Locate the cell with the specified text and output its [X, Y] center coordinate. 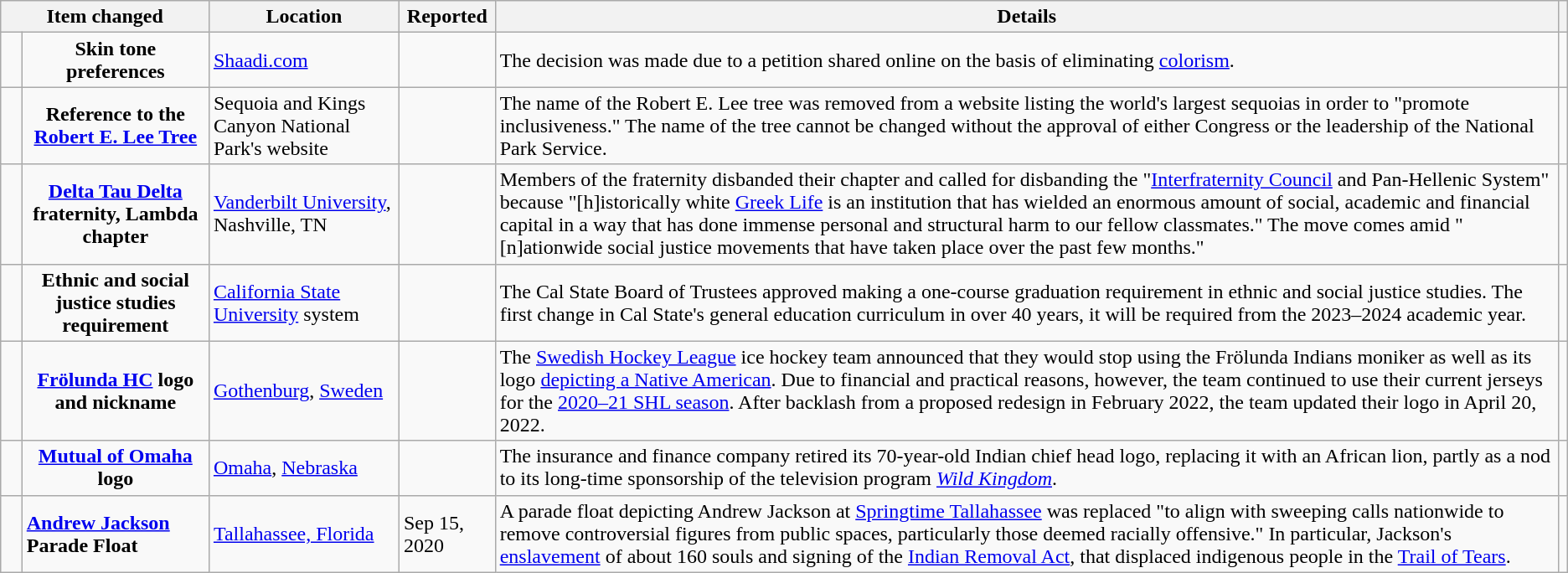
California State University system [303, 302]
Location [303, 17]
Mutual of Omaha logo [116, 467]
Reference to the Robert E. Lee Tree [116, 126]
Sequoia and Kings Canyon National Park's website [303, 126]
Ethnic and social justice studies requirement [116, 302]
Reported [447, 17]
Details [1027, 17]
Skin tone preferences [116, 60]
The decision was made due to a petition shared online on the basis of eliminating colorism. [1027, 60]
Delta Tau Delta fraternity, Lambda chapter [116, 214]
Tallahassee, Florida [303, 534]
Frölunda HC logo and nickname [116, 390]
Andrew Jackson Parade Float [116, 534]
Gothenburg, Sweden [303, 390]
Shaadi.com [303, 60]
Item changed [106, 17]
Sep 15, 2020 [447, 534]
Vanderbilt University, Nashville, TN [303, 214]
Omaha, Nebraska [303, 467]
